Output the (x, y) coordinate of the center of the cell containing the given text.  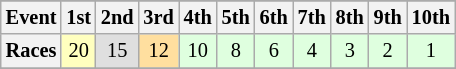
10 (198, 51)
4 (312, 51)
20 (78, 51)
8th (350, 17)
2 (388, 51)
15 (118, 51)
Races (32, 51)
8 (236, 51)
7th (312, 17)
6 (274, 51)
1 (431, 51)
1st (78, 17)
5th (236, 17)
3rd (159, 17)
12 (159, 51)
3 (350, 51)
6th (274, 17)
9th (388, 17)
10th (431, 17)
Event (32, 17)
4th (198, 17)
2nd (118, 17)
